Find where the given text appears and provide that cell's center as (x, y) coordinate. 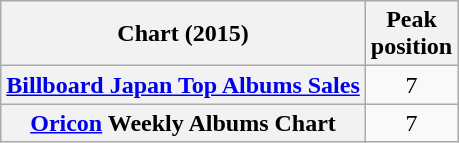
Peakposition (411, 34)
Billboard Japan Top Albums Sales (184, 85)
Oricon Weekly Albums Chart (184, 123)
Chart (2015) (184, 34)
